Return [x, y] of the center of cell containing provided text 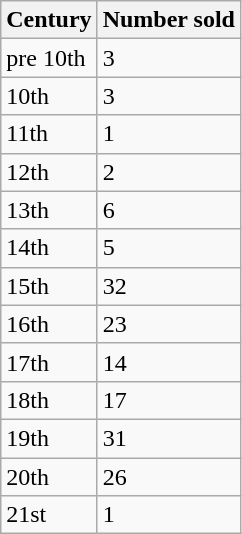
11th [49, 134]
31 [168, 438]
Number sold [168, 20]
14 [168, 362]
16th [49, 324]
14th [49, 248]
2 [168, 172]
12th [49, 172]
pre 10th [49, 58]
26 [168, 477]
20th [49, 477]
5 [168, 248]
6 [168, 210]
17 [168, 400]
18th [49, 400]
21st [49, 515]
32 [168, 286]
17th [49, 362]
23 [168, 324]
13th [49, 210]
10th [49, 96]
Century [49, 20]
15th [49, 286]
19th [49, 438]
